Return the (X, Y) coordinate for the center point of the cell that contains the specified text.  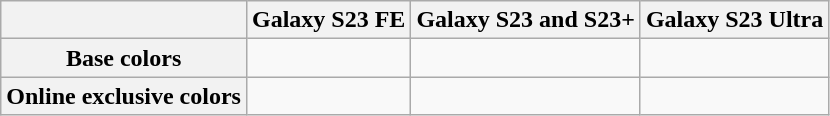
Online exclusive colors (124, 96)
Galaxy S23 Ultra (734, 20)
Galaxy S23 and S23+ (526, 20)
Base colors (124, 58)
Galaxy S23 FE (328, 20)
